Pinpoint the cell where the given text exists, returning its (X, Y) midpoint coordinate. 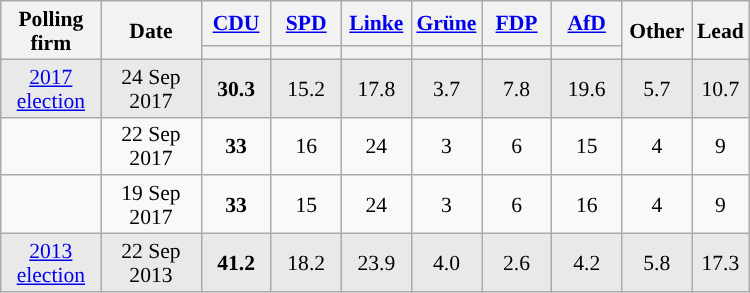
4.2 (587, 263)
Polling firm (51, 30)
30.3 (236, 88)
Linke (376, 24)
17.8 (376, 88)
SPD (306, 24)
24 Sep 2017 (151, 88)
22 Sep 2017 (151, 146)
CDU (236, 24)
19.6 (587, 88)
Date (151, 30)
23.9 (376, 263)
AfD (587, 24)
Lead (720, 30)
10.7 (720, 88)
2017 election (51, 88)
5.7 (657, 88)
3.7 (446, 88)
22 Sep 2013 (151, 263)
18.2 (306, 263)
7.8 (517, 88)
5.8 (657, 263)
Grüne (446, 24)
41.2 (236, 263)
Other (657, 30)
2.6 (517, 263)
17.3 (720, 263)
15.2 (306, 88)
19 Sep 2017 (151, 205)
FDP (517, 24)
2013 election (51, 263)
4.0 (446, 263)
